From the cell containing the given text, extract its center point as [x, y] coordinate. 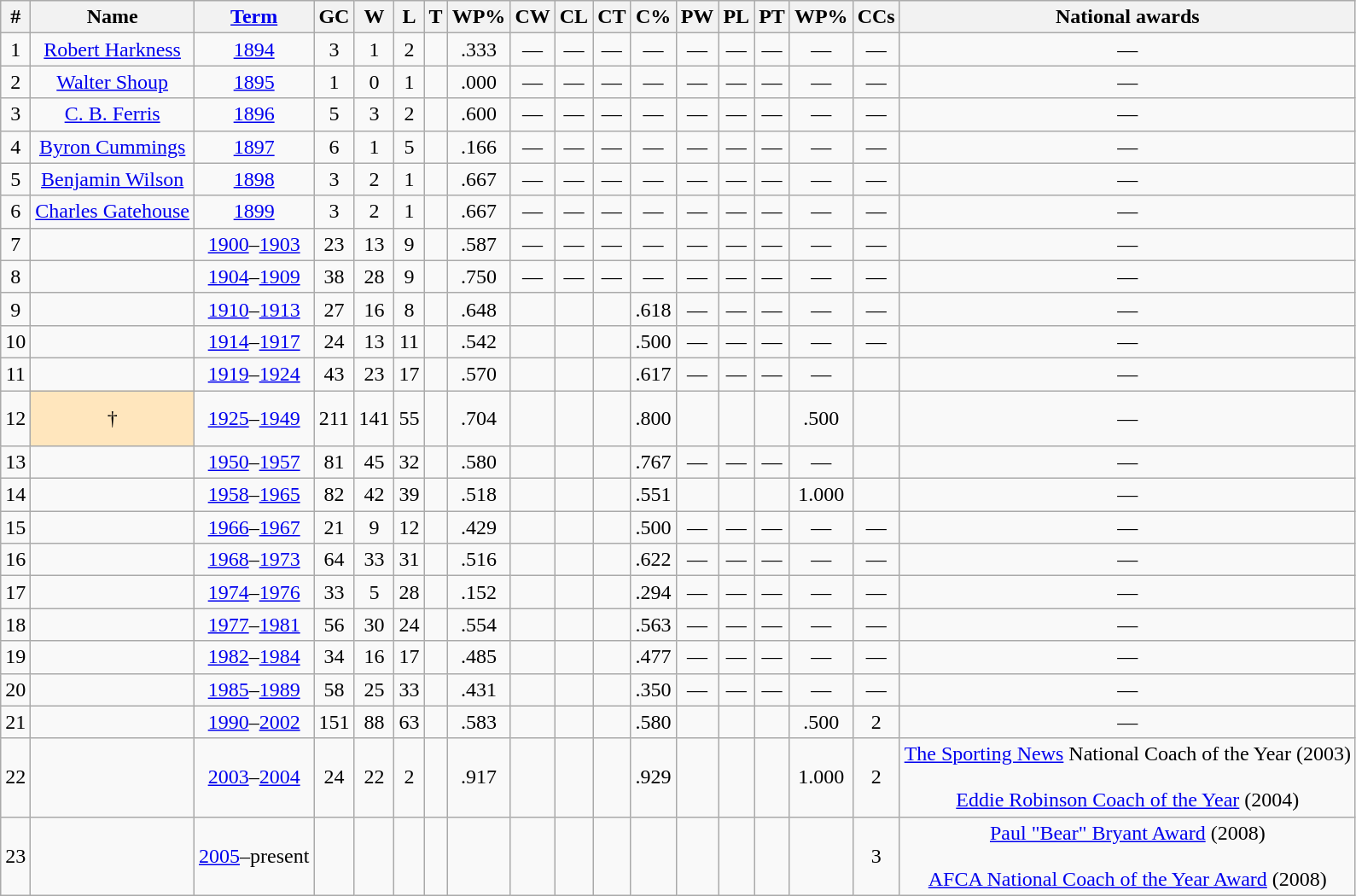
1896 [253, 114]
PW [697, 17]
.431 [479, 689]
38 [335, 276]
.583 [479, 722]
.518 [479, 495]
.622 [654, 560]
1925–1949 [253, 418]
1897 [253, 147]
.000 [479, 82]
82 [335, 495]
.600 [479, 114]
1898 [253, 179]
.294 [654, 592]
88 [374, 722]
56 [335, 625]
1894 [253, 49]
C% [654, 17]
CW [533, 17]
W [374, 17]
1904–1909 [253, 276]
Robert Harkness [113, 49]
64 [335, 560]
.554 [479, 625]
.166 [479, 147]
Walter Shoup [113, 82]
PT [772, 17]
† [113, 418]
1900–1903 [253, 244]
Term [253, 17]
CL [573, 17]
.485 [479, 657]
2005–present [253, 856]
58 [335, 689]
1990–2002 [253, 722]
The Sporting News National Coach of the Year (2003)Eddie Robinson Coach of the Year (2004) [1127, 777]
1914–1917 [253, 341]
1982–1984 [253, 657]
141 [374, 418]
.477 [654, 657]
1919–1924 [253, 374]
63 [410, 722]
32 [410, 463]
Name [113, 17]
.617 [654, 374]
.429 [479, 527]
39 [410, 495]
.648 [479, 309]
.618 [654, 309]
31 [410, 560]
CT [612, 17]
1968–1973 [253, 560]
42 [374, 495]
1895 [253, 82]
.551 [654, 495]
.516 [479, 560]
10 [15, 341]
211 [335, 418]
27 [335, 309]
.563 [654, 625]
43 [335, 374]
.767 [654, 463]
34 [335, 657]
1958–1965 [253, 495]
.750 [479, 276]
25 [374, 689]
.800 [654, 418]
L [410, 17]
.542 [479, 341]
19 [15, 657]
.929 [654, 777]
# [15, 17]
1899 [253, 212]
Paul "Bear" Bryant Award (2008)AFCA National Coach of the Year Award (2008) [1127, 856]
Byron Cummings [113, 147]
Charles Gatehouse [113, 212]
2003–2004 [253, 777]
C. B. Ferris [113, 114]
20 [15, 689]
4 [15, 147]
.333 [479, 49]
.917 [479, 777]
1950–1957 [253, 463]
.587 [479, 244]
1910–1913 [253, 309]
30 [374, 625]
.704 [479, 418]
CCs [876, 17]
.570 [479, 374]
.152 [479, 592]
T [435, 17]
15 [15, 527]
18 [15, 625]
National awards [1127, 17]
7 [15, 244]
.350 [654, 689]
55 [410, 418]
81 [335, 463]
151 [335, 722]
GC [335, 17]
14 [15, 495]
1966–1967 [253, 527]
1977–1981 [253, 625]
1974–1976 [253, 592]
0 [374, 82]
PL [736, 17]
45 [374, 463]
1985–1989 [253, 689]
Benjamin Wilson [113, 179]
